Determine the (x, y) coordinate at the center of the cell enclosing the given text.  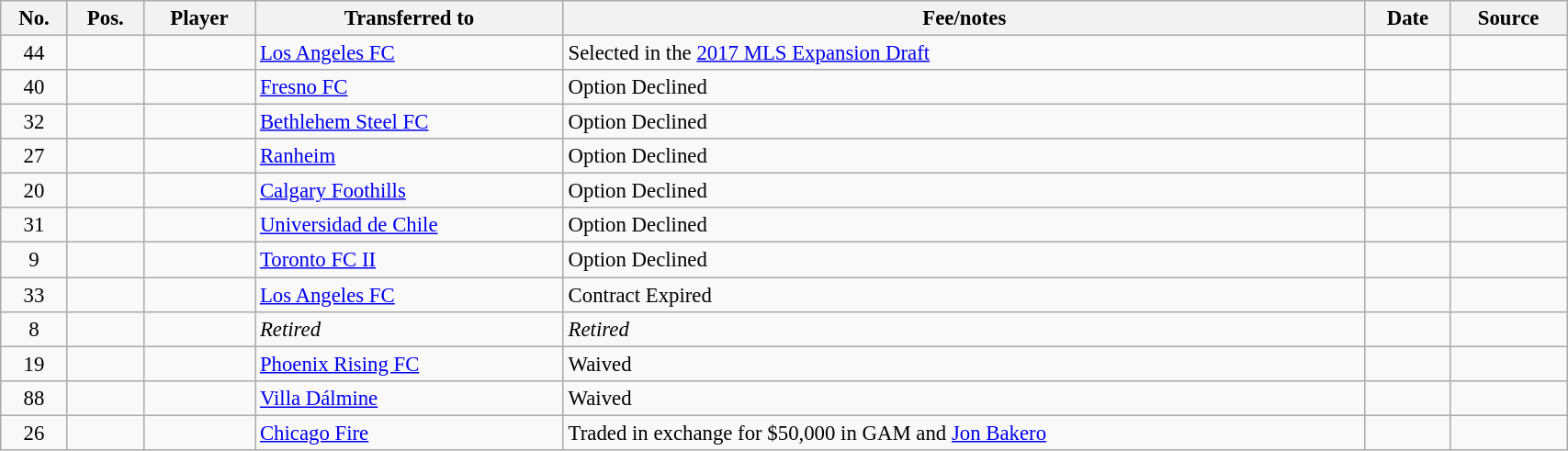
Calgary Foothills (410, 191)
Toronto FC II (410, 260)
Ranheim (410, 156)
40 (35, 87)
19 (35, 364)
Traded in exchange for $50,000 in GAM and Jon Bakero (964, 433)
Fresno FC (410, 87)
27 (35, 156)
Phoenix Rising FC (410, 364)
Player (198, 18)
31 (35, 225)
Universidad de Chile (410, 225)
Villa Dálmine (410, 398)
88 (35, 398)
32 (35, 122)
Pos. (105, 18)
44 (35, 53)
Bethlehem Steel FC (410, 122)
26 (35, 433)
Contract Expired (964, 295)
Date (1407, 18)
No. (35, 18)
Source (1508, 18)
Chicago Fire (410, 433)
Selected in the 2017 MLS Expansion Draft (964, 53)
8 (35, 329)
20 (35, 191)
33 (35, 295)
Fee/notes (964, 18)
9 (35, 260)
Transferred to (410, 18)
